Provide the (x, y) coordinate of the cell's center where the given text is located.  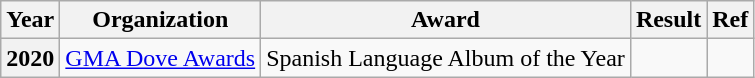
Year (30, 20)
Result (668, 20)
Award (446, 20)
Organization (160, 20)
GMA Dove Awards (160, 58)
2020 (30, 58)
Spanish Language Album of the Year (446, 58)
Ref (730, 20)
